Extract the (X, Y) coordinate from the center of the cell holding the provided text.  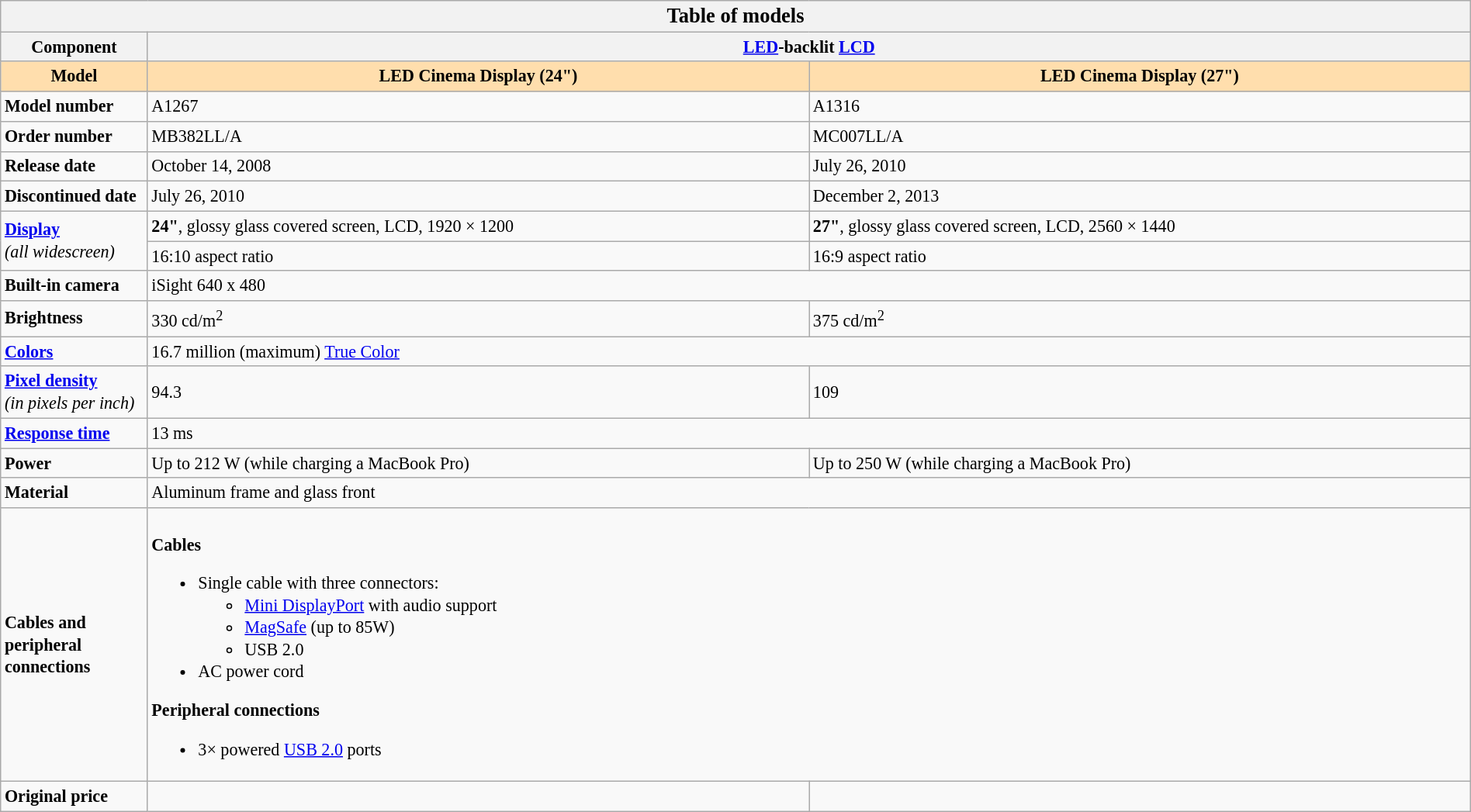
Response time (74, 433)
Discontinued date (74, 195)
375 cd/m2 (1140, 319)
Material (74, 493)
Order number (74, 136)
MC007LL/A (1140, 136)
LED Cinema Display (24") (478, 76)
13 ms (808, 433)
27", glossy glass covered screen, LCD, 2560 × 1440 (1140, 226)
Original price (74, 796)
Component (74, 47)
Aluminum frame and glass front (808, 493)
94.3 (478, 392)
MB382LL/A (478, 136)
December 2, 2013 (1140, 195)
109 (1140, 392)
October 14, 2008 (478, 166)
LED-backlit LCD (808, 47)
Display(all widescreen) (74, 240)
Cables and peripheral connections (74, 644)
Model number (74, 107)
Up to 250 W (while charging a MacBook Pro) (1140, 462)
Built-in camera (74, 285)
Power (74, 462)
330 cd/m2 (478, 319)
iSight 640 x 480 (808, 285)
24", glossy glass covered screen, LCD, 1920 × 1200 (478, 226)
16:10 aspect ratio (478, 256)
Brightness (74, 319)
LED Cinema Display (27") (1140, 76)
A1316 (1140, 107)
Colors (74, 351)
Table of models (735, 16)
A1267 (478, 107)
16.7 million (maximum) True Color (808, 351)
Model (74, 76)
Pixel density(in pixels per inch) (74, 392)
16:9 aspect ratio (1140, 256)
Release date (74, 166)
Up to 212 W (while charging a MacBook Pro) (478, 462)
